For the text-containing cell, return its midpoint in (x, y) coordinate format. 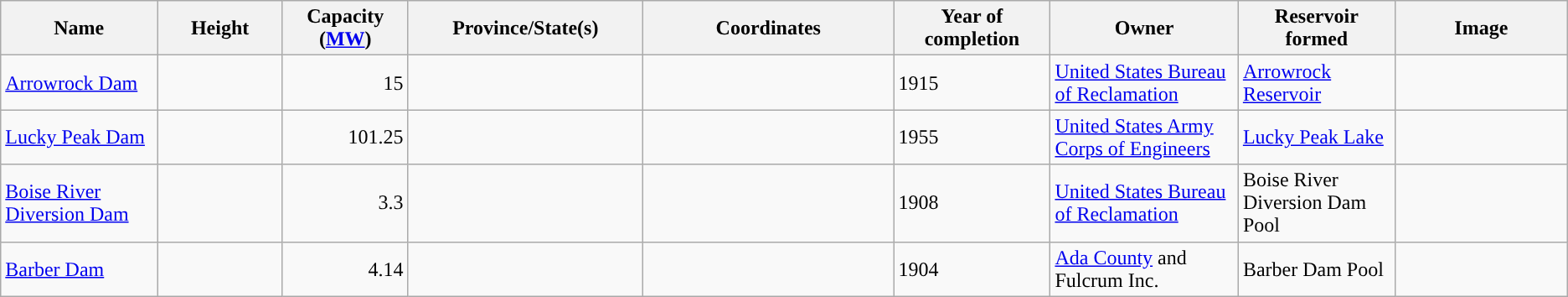
Lucky Peak Dam (79, 138)
Year of completion (972, 29)
Arrowrock Dam (79, 82)
Barber Dam Pool (1317, 268)
Name (79, 29)
1908 (972, 203)
Arrowrock Reservoir (1317, 82)
Barber Dam (79, 268)
Lucky Peak Lake (1317, 138)
Province/State(s) (526, 29)
Image (1481, 29)
Capacity (MW) (345, 29)
Reservoir formed (1317, 29)
Owner (1144, 29)
1915 (972, 82)
Coordinates (769, 29)
Height (220, 29)
Ada County and Fulcrum Inc. (1144, 268)
15 (345, 82)
United States Army Corps of Engineers (1144, 138)
101.25 (345, 138)
Boise River Diversion Dam Pool (1317, 203)
Boise River Diversion Dam (79, 203)
1955 (972, 138)
3.3 (345, 203)
1904 (972, 268)
4.14 (345, 268)
